Output the [X, Y] coordinate of the center of the cell containing the given text.  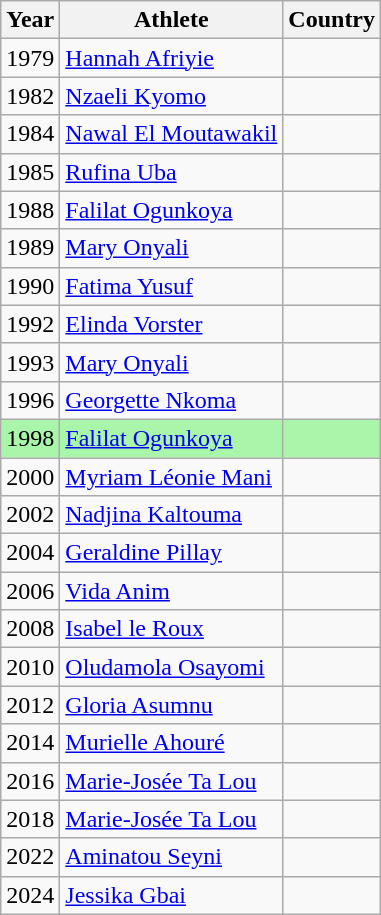
2006 [30, 591]
1989 [30, 248]
2010 [30, 667]
1996 [30, 400]
1988 [30, 210]
Athlete [172, 20]
1990 [30, 286]
1985 [30, 172]
1993 [30, 362]
Oludamola Osayomi [172, 667]
Nadjina Kaltouma [172, 515]
Georgette Nkoma [172, 400]
Elinda Vorster [172, 324]
Gloria Asumnu [172, 705]
Aminatou Seyni [172, 857]
2000 [30, 477]
Rufina Uba [172, 172]
Vida Anim [172, 591]
2008 [30, 629]
Hannah Afriyie [172, 58]
Fatima Yusuf [172, 286]
Jessika Gbai [172, 895]
Nzaeli Kyomo [172, 96]
2018 [30, 819]
1982 [30, 96]
Geraldine Pillay [172, 553]
1984 [30, 134]
2016 [30, 781]
2004 [30, 553]
2002 [30, 515]
Murielle Ahouré [172, 743]
2014 [30, 743]
Country [332, 20]
2022 [30, 857]
Nawal El Moutawakil [172, 134]
Isabel le Roux [172, 629]
1998 [30, 438]
1979 [30, 58]
Year [30, 20]
2024 [30, 895]
2012 [30, 705]
1992 [30, 324]
Myriam Léonie Mani [172, 477]
